From the cell containing the given text, extract its center point as [x, y] coordinate. 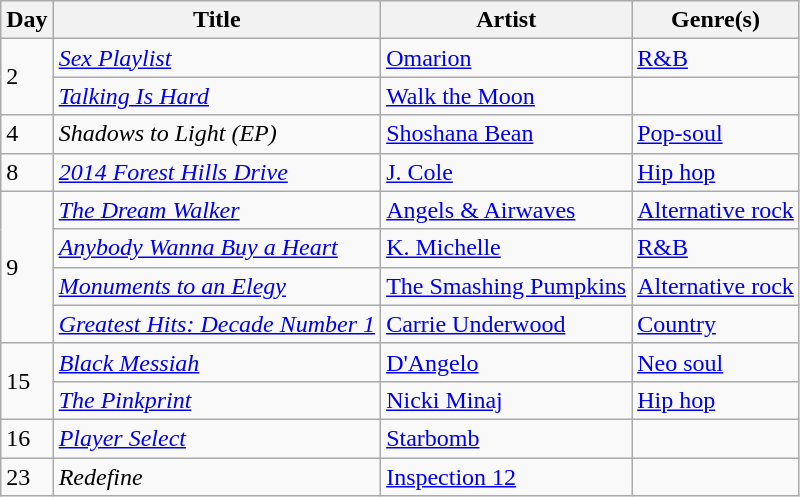
K. Michelle [506, 248]
Omarion [506, 58]
15 [27, 381]
Anybody Wanna Buy a Heart [216, 248]
Talking Is Hard [216, 96]
2014 Forest Hills Drive [216, 172]
Country [716, 324]
Shadows to Light (EP) [216, 134]
Artist [506, 20]
Nicki Minaj [506, 400]
Pop-soul [716, 134]
Neo soul [716, 362]
Title [216, 20]
Black Messiah [216, 362]
Genre(s) [716, 20]
23 [27, 477]
Carrie Underwood [506, 324]
16 [27, 438]
J. Cole [506, 172]
The Pinkprint [216, 400]
Day [27, 20]
8 [27, 172]
Redefine [216, 477]
Sex Playlist [216, 58]
Inspection 12 [506, 477]
The Dream Walker [216, 210]
Monuments to an Elegy [216, 286]
Shoshana Bean [506, 134]
Angels & Airwaves [506, 210]
Player Select [216, 438]
Walk the Moon [506, 96]
9 [27, 267]
Greatest Hits: Decade Number 1 [216, 324]
2 [27, 77]
The Smashing Pumpkins [506, 286]
Starbomb [506, 438]
D'Angelo [506, 362]
4 [27, 134]
